Output the (X, Y) coordinate of the center of the cell containing the given text.  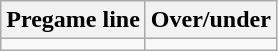
Over/under (210, 20)
Pregame line (74, 20)
